Extract the [x, y] coordinate from the center of the cell holding the provided text.  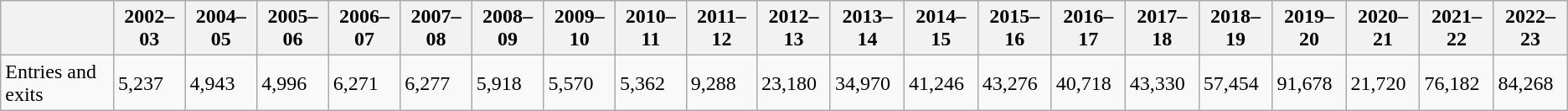
4,943 [221, 82]
2016–17 [1088, 29]
2010–11 [650, 29]
43,276 [1014, 82]
41,246 [941, 82]
2018–19 [1235, 29]
2004–05 [221, 29]
9,288 [721, 82]
6,277 [436, 82]
2007–08 [436, 29]
2009–10 [580, 29]
57,454 [1235, 82]
2011–12 [721, 29]
2002–03 [149, 29]
2019–20 [1309, 29]
4,996 [293, 82]
43,330 [1162, 82]
Entries and exits [57, 82]
2014–15 [941, 29]
2015–16 [1014, 29]
2020–21 [1383, 29]
2005–06 [293, 29]
23,180 [794, 82]
2017–18 [1162, 29]
5,570 [580, 82]
2012–13 [794, 29]
2021–22 [1457, 29]
34,970 [867, 82]
40,718 [1088, 82]
5,237 [149, 82]
5,362 [650, 82]
6,271 [364, 82]
91,678 [1309, 82]
2008–09 [508, 29]
76,182 [1457, 82]
84,268 [1530, 82]
2022–23 [1530, 29]
2013–14 [867, 29]
5,918 [508, 82]
2006–07 [364, 29]
21,720 [1383, 82]
